For the text-containing cell, return its midpoint in [x, y] coordinate format. 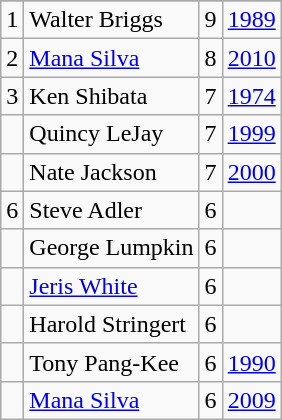
2 [12, 58]
Harold Stringert [112, 324]
George Lumpkin [112, 248]
1974 [252, 96]
1 [12, 20]
Steve Adler [112, 210]
3 [12, 96]
1989 [252, 20]
2010 [252, 58]
2009 [252, 400]
Tony Pang-Kee [112, 362]
8 [210, 58]
Nate Jackson [112, 172]
1999 [252, 134]
2000 [252, 172]
Ken Shibata [112, 96]
Quincy LeJay [112, 134]
Jeris White [112, 286]
9 [210, 20]
1990 [252, 362]
Walter Briggs [112, 20]
